Pinpoint the cell where the given text exists, returning its (X, Y) midpoint coordinate. 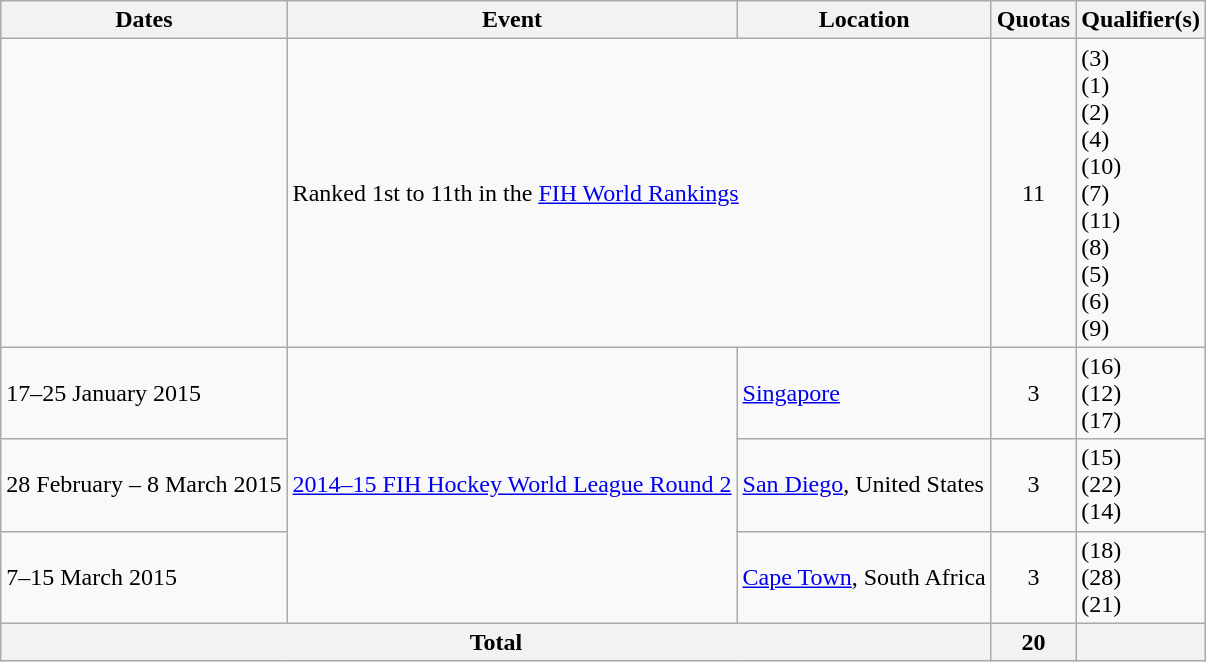
Qualifier(s) (1141, 20)
San Diego, United States (864, 485)
(3) (1) (2) (4) (10) (7) (11) (8) (5) (6) (9) (1141, 193)
Event (512, 20)
(18) (28) (21) (1141, 577)
Quotas (1033, 20)
28 February – 8 March 2015 (144, 485)
2014–15 FIH Hockey World League Round 2 (512, 485)
Ranked 1st to 11th in the FIH World Rankings (639, 193)
11 (1033, 193)
20 (1033, 642)
17–25 January 2015 (144, 393)
(16) (12) (17) (1141, 393)
(15) (22) (14) (1141, 485)
Location (864, 20)
7–15 March 2015 (144, 577)
Total (496, 642)
Dates (144, 20)
Cape Town, South Africa (864, 577)
Singapore (864, 393)
